Capture the cell that displays the provided text and extract its (X, Y) central coordinate. 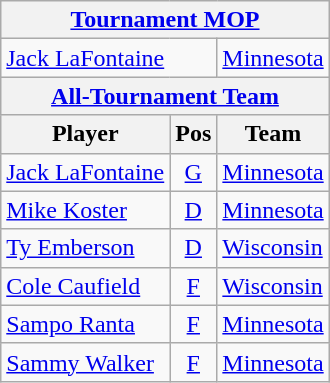
Sampo Ranta (86, 324)
Mike Koster (86, 210)
Ty Emberson (86, 248)
Pos (194, 134)
Sammy Walker (86, 362)
Team (273, 134)
Player (86, 134)
All-Tournament Team (165, 96)
G (194, 172)
Cole Caufield (86, 286)
Tournament MOP (165, 20)
